Extract the (X, Y) coordinate from the center of the cell holding the provided text.  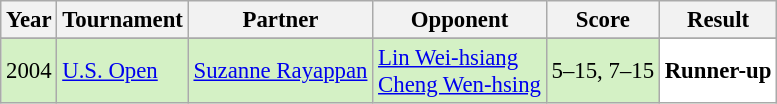
Result (718, 20)
Score (602, 20)
Year (29, 20)
Opponent (460, 20)
5–15, 7–15 (602, 72)
Suzanne Rayappan (280, 72)
U.S. Open (122, 72)
Partner (280, 20)
2004 (29, 72)
Lin Wei-hsiang Cheng Wen-hsing (460, 72)
Runner-up (718, 72)
Tournament (122, 20)
